Search for the cell housing the specified text and yield its [x, y] center coordinate. 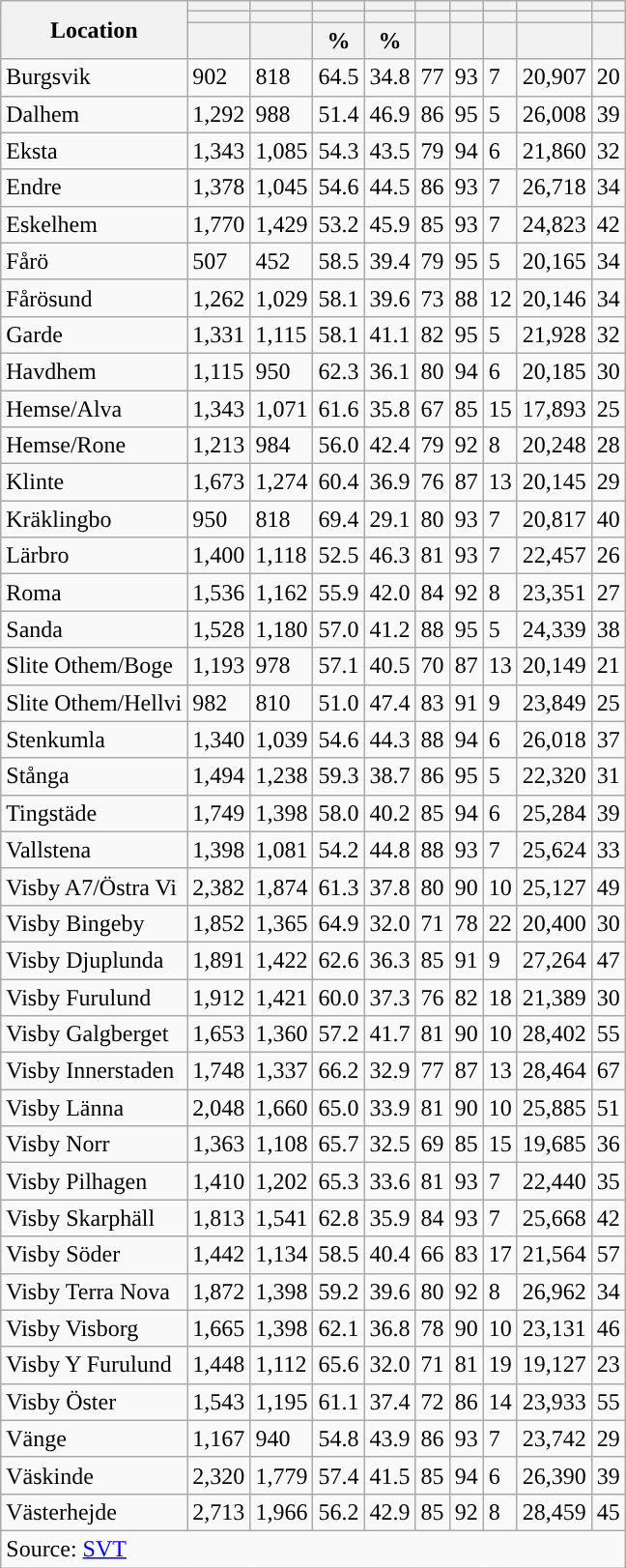
57.4 [338, 1475]
37.3 [390, 997]
22,457 [555, 556]
982 [218, 703]
61.6 [338, 409]
Havdhem [95, 371]
51.0 [338, 703]
38 [609, 629]
56.2 [338, 1512]
25,127 [555, 886]
21,564 [555, 1255]
64.9 [338, 923]
46 [609, 1328]
1,262 [218, 298]
1,118 [282, 556]
65.6 [338, 1365]
60.4 [338, 482]
Visby Visborg [95, 1328]
17 [500, 1255]
47 [609, 960]
23,742 [555, 1438]
60.0 [338, 997]
61.3 [338, 886]
26,008 [555, 114]
17,893 [555, 409]
19,127 [555, 1365]
1,779 [282, 1475]
41.2 [390, 629]
1,429 [282, 224]
Visby Djuplunda [95, 960]
20,248 [555, 446]
1,238 [282, 776]
73 [433, 298]
42.4 [390, 446]
28,464 [555, 1071]
20 [609, 77]
Slite Othem/Boge [95, 666]
1,045 [282, 188]
51.4 [338, 114]
41.7 [390, 1034]
810 [282, 703]
Fårösund [95, 298]
Vallstena [95, 850]
57.0 [338, 629]
33.9 [390, 1108]
57 [609, 1255]
Stånga [95, 776]
1,340 [218, 740]
1,410 [218, 1181]
25,624 [555, 850]
43.9 [390, 1438]
23,933 [555, 1402]
1,673 [218, 482]
Lärbro [95, 556]
22,440 [555, 1181]
1,813 [218, 1218]
902 [218, 77]
1,162 [282, 593]
Vänge [95, 1438]
20,145 [555, 482]
1,071 [282, 409]
54.3 [338, 151]
1,422 [282, 960]
Dalhem [95, 114]
69 [433, 1145]
34.8 [390, 77]
1,852 [218, 923]
56.0 [338, 446]
25,668 [555, 1218]
1,134 [282, 1255]
23,351 [555, 593]
36 [609, 1145]
2,048 [218, 1108]
57.1 [338, 666]
1,874 [282, 886]
2,320 [218, 1475]
1,966 [282, 1512]
26 [609, 556]
1,039 [282, 740]
58.0 [338, 813]
24,339 [555, 629]
Visby Terra Nova [95, 1292]
1,543 [218, 1402]
Fårö [95, 261]
Burgsvik [95, 77]
940 [282, 1438]
65.7 [338, 1145]
1,193 [218, 666]
19,685 [555, 1145]
21,928 [555, 334]
Source: SVT [313, 1549]
45.9 [390, 224]
12 [500, 298]
28 [609, 446]
36.8 [390, 1328]
Roma [95, 593]
Location [95, 30]
72 [433, 1402]
44.3 [390, 740]
25,885 [555, 1108]
64.5 [338, 77]
52.5 [338, 556]
18 [500, 997]
978 [282, 666]
Visby Pilhagen [95, 1181]
1,331 [218, 334]
35 [609, 1181]
Visby Y Furulund [95, 1365]
1,653 [218, 1034]
21,389 [555, 997]
Stenkumla [95, 740]
33 [609, 850]
2,382 [218, 886]
61.1 [338, 1402]
14 [500, 1402]
1,770 [218, 224]
46.9 [390, 114]
59.3 [338, 776]
53.2 [338, 224]
26,718 [555, 188]
31 [609, 776]
54.2 [338, 850]
1,167 [218, 1438]
32.5 [390, 1145]
20,817 [555, 519]
988 [282, 114]
41.1 [390, 334]
27 [609, 593]
1,365 [282, 923]
1,665 [218, 1328]
1,749 [218, 813]
55.9 [338, 593]
37.4 [390, 1402]
Tingstäde [95, 813]
1,494 [218, 776]
36.1 [390, 371]
Visby Öster [95, 1402]
1,180 [282, 629]
25,284 [555, 813]
26,962 [555, 1292]
20,185 [555, 371]
507 [218, 261]
1,202 [282, 1181]
2,713 [218, 1512]
984 [282, 446]
54.8 [338, 1438]
Visby A7/Östra Vi [95, 886]
Garde [95, 334]
36.3 [390, 960]
66.2 [338, 1071]
23,849 [555, 703]
1,660 [282, 1108]
35.8 [390, 409]
1,029 [282, 298]
40.2 [390, 813]
Väskinde [95, 1475]
1,748 [218, 1071]
19 [500, 1365]
20,149 [555, 666]
40.5 [390, 666]
21 [609, 666]
24,823 [555, 224]
1,274 [282, 482]
49 [609, 886]
44.8 [390, 850]
46.3 [390, 556]
32.9 [390, 1071]
62.1 [338, 1328]
35.9 [390, 1218]
28,459 [555, 1512]
45 [609, 1512]
Visby Länna [95, 1108]
22,320 [555, 776]
1,528 [218, 629]
Visby Norr [95, 1145]
26,018 [555, 740]
28,402 [555, 1034]
1,085 [282, 151]
Slite Othem/Hellvi [95, 703]
23 [609, 1365]
Kräklingbo [95, 519]
1,360 [282, 1034]
42.0 [390, 593]
43.5 [390, 151]
23,131 [555, 1328]
1,891 [218, 960]
36.9 [390, 482]
51 [609, 1108]
69.4 [338, 519]
Västerhejde [95, 1512]
1,213 [218, 446]
1,108 [282, 1145]
37.8 [390, 886]
Visby Söder [95, 1255]
1,541 [282, 1218]
62.8 [338, 1218]
41.5 [390, 1475]
Visby Bingeby [95, 923]
65.0 [338, 1108]
39.4 [390, 261]
42.9 [390, 1512]
33.6 [390, 1181]
20,907 [555, 77]
20,165 [555, 261]
62.3 [338, 371]
Klinte [95, 482]
Hemse/Rone [95, 446]
1,442 [218, 1255]
1,448 [218, 1365]
1,378 [218, 188]
1,292 [218, 114]
66 [433, 1255]
20,400 [555, 923]
Eskelhem [95, 224]
1,421 [282, 997]
57.2 [338, 1034]
1,337 [282, 1071]
27,264 [555, 960]
1,872 [218, 1292]
Hemse/Alva [95, 409]
44.5 [390, 188]
Endre [95, 188]
Visby Innerstaden [95, 1071]
20,146 [555, 298]
Sanda [95, 629]
21,860 [555, 151]
1,195 [282, 1402]
65.3 [338, 1181]
47.4 [390, 703]
40.4 [390, 1255]
62.6 [338, 960]
Eksta [95, 151]
70 [433, 666]
Visby Furulund [95, 997]
59.2 [338, 1292]
40 [609, 519]
38.7 [390, 776]
1,112 [282, 1365]
1,081 [282, 850]
Visby Skarphäll [95, 1218]
1,363 [218, 1145]
26,390 [555, 1475]
1,912 [218, 997]
1,536 [218, 593]
37 [609, 740]
Visby Galgberget [95, 1034]
29.1 [390, 519]
1,400 [218, 556]
22 [500, 923]
452 [282, 261]
